Scan for the cell matching the given text and deliver its (x, y) coordinate at center. 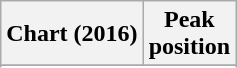
Peak position (189, 34)
Chart (2016) (72, 34)
